Detect which cell encompasses the target text, then output its [x, y] center coordinate. 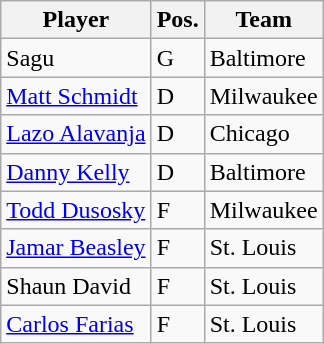
Player [76, 20]
Pos. [178, 20]
Team [264, 20]
Danny Kelly [76, 172]
G [178, 58]
Jamar Beasley [76, 248]
Shaun David [76, 286]
Lazo Alavanja [76, 134]
Todd Dusosky [76, 210]
Carlos Farias [76, 324]
Matt Schmidt [76, 96]
Chicago [264, 134]
Sagu [76, 58]
